Scan for the cell matching the given text and deliver its (x, y) coordinate at center. 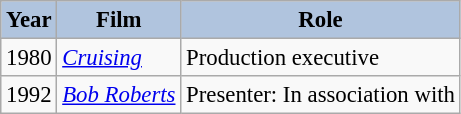
Presenter: In association with (320, 95)
Year (29, 20)
Role (320, 20)
Film (119, 20)
1992 (29, 95)
1980 (29, 58)
Cruising (119, 58)
Bob Roberts (119, 95)
Production executive (320, 58)
